Provide the (X, Y) coordinate of the cell's center where the given text is located.  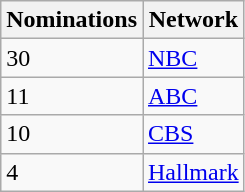
Network (193, 20)
10 (72, 134)
30 (72, 58)
Hallmark (193, 172)
CBS (193, 134)
4 (72, 172)
NBC (193, 58)
ABC (193, 96)
Nominations (72, 20)
11 (72, 96)
